Provide the [x, y] coordinate of the cell's center where the given text is located.  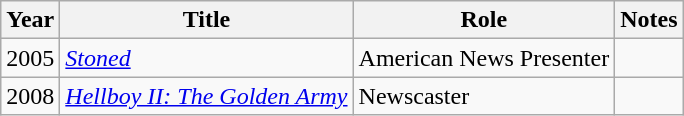
2008 [30, 96]
Stoned [206, 58]
Hellboy II: The Golden Army [206, 96]
American News Presenter [484, 58]
Year [30, 20]
Newscaster [484, 96]
Role [484, 20]
Notes [649, 20]
Title [206, 20]
2005 [30, 58]
